Detect which cell encompasses the target text, then output its [X, Y] center coordinate. 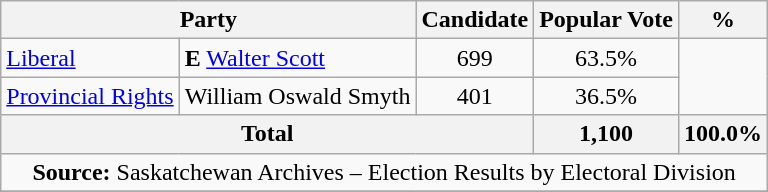
Popular Vote [606, 20]
Total [268, 134]
Source: Saskatchewan Archives – Election Results by Electoral Division [384, 172]
William Oswald Smyth [298, 96]
100.0% [722, 134]
Liberal [90, 58]
401 [475, 96]
699 [475, 58]
% [722, 20]
1,100 [606, 134]
63.5% [606, 58]
Provincial Rights [90, 96]
36.5% [606, 96]
Party [208, 20]
Candidate [475, 20]
E Walter Scott [298, 58]
